Scan for the cell matching the given text and deliver its (x, y) coordinate at center. 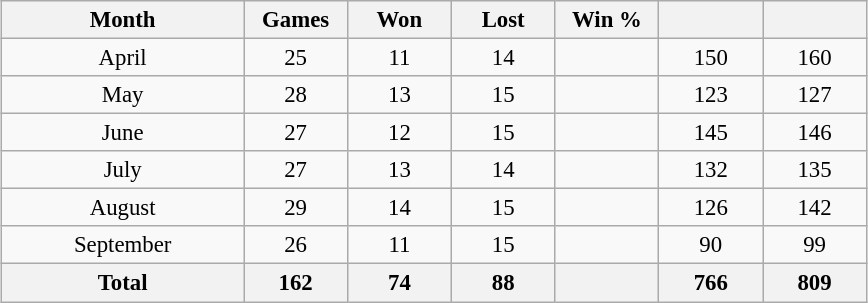
Won (399, 20)
June (123, 133)
Total (123, 283)
September (123, 245)
Win % (607, 20)
126 (711, 208)
145 (711, 133)
160 (815, 57)
150 (711, 57)
74 (399, 283)
162 (296, 283)
766 (711, 283)
132 (711, 170)
Games (296, 20)
25 (296, 57)
809 (815, 283)
90 (711, 245)
26 (296, 245)
July (123, 170)
April (123, 57)
123 (711, 95)
May (123, 95)
12 (399, 133)
Month (123, 20)
88 (503, 283)
142 (815, 208)
29 (296, 208)
Lost (503, 20)
135 (815, 170)
146 (815, 133)
127 (815, 95)
August (123, 208)
28 (296, 95)
99 (815, 245)
